Provide the (X, Y) coordinate of the cell's center where the given text is located.  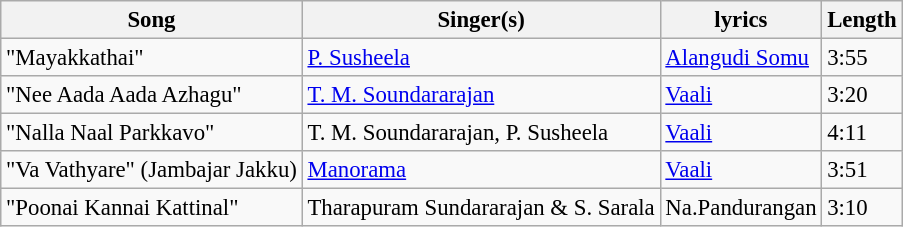
"Mayakkathai" (152, 58)
Na.Pandurangan (741, 208)
lyrics (741, 20)
T. M. Soundararajan, P. Susheela (481, 133)
"Va Vathyare" (Jambajar Jakku) (152, 170)
Tharapuram Sundararajan & S. Sarala (481, 208)
Song (152, 20)
3:20 (862, 95)
T. M. Soundararajan (481, 95)
Manorama (481, 170)
3:51 (862, 170)
Length (862, 20)
3:10 (862, 208)
"Nalla Naal Parkkavo" (152, 133)
"Nee Aada Aada Azhagu" (152, 95)
P. Susheela (481, 58)
Alangudi Somu (741, 58)
"Poonai Kannai Kattinal" (152, 208)
Singer(s) (481, 20)
3:55 (862, 58)
4:11 (862, 133)
